Return the [x, y] coordinate for the center point of the cell that contains the specified text.  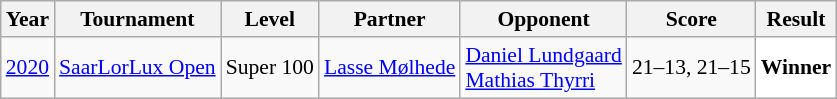
21–13, 21–15 [692, 68]
Tournament [138, 19]
Opponent [544, 19]
Level [270, 19]
Winner [796, 68]
Year [28, 19]
Partner [390, 19]
Lasse Mølhede [390, 68]
SaarLorLux Open [138, 68]
2020 [28, 68]
Daniel Lundgaard Mathias Thyrri [544, 68]
Result [796, 19]
Score [692, 19]
Super 100 [270, 68]
